Identify which cell holds the provided text, then report its (x, y) central coordinate. 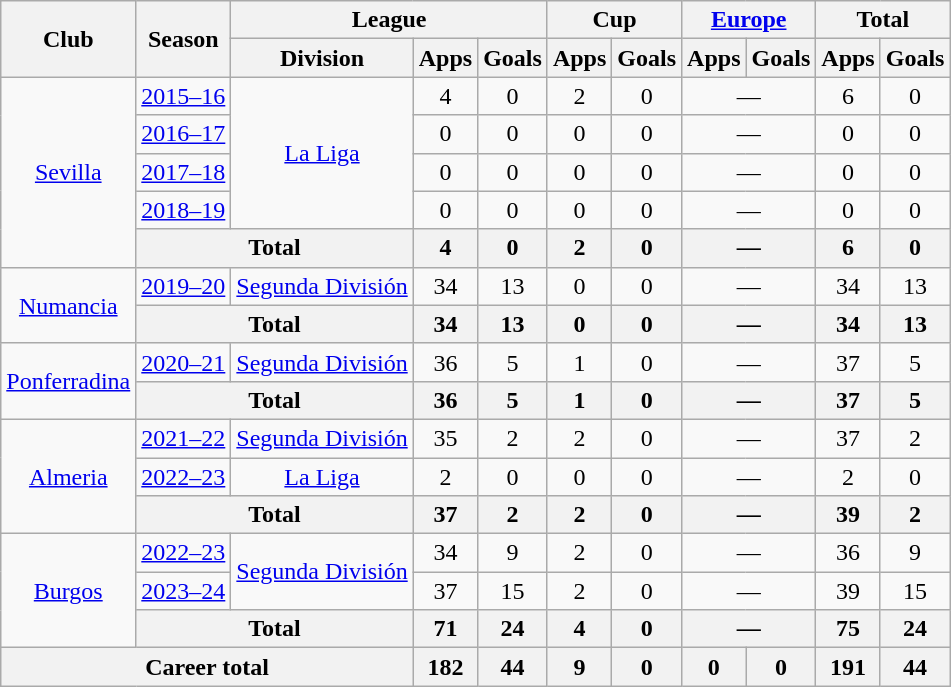
2019–20 (184, 286)
2023–24 (184, 591)
Season (184, 39)
2020–21 (184, 362)
71 (445, 629)
Sevilla (68, 172)
2016–17 (184, 134)
Club (68, 39)
Europe (749, 20)
Career total (207, 667)
League (390, 20)
Almeria (68, 476)
Numancia (68, 305)
Burgos (68, 591)
2021–22 (184, 438)
Cup (614, 20)
2017–18 (184, 172)
35 (445, 438)
Ponferradina (68, 381)
Division (322, 58)
191 (848, 667)
2015–16 (184, 96)
182 (445, 667)
75 (848, 629)
2018–19 (184, 210)
